Return [x, y] of the center of cell containing provided text 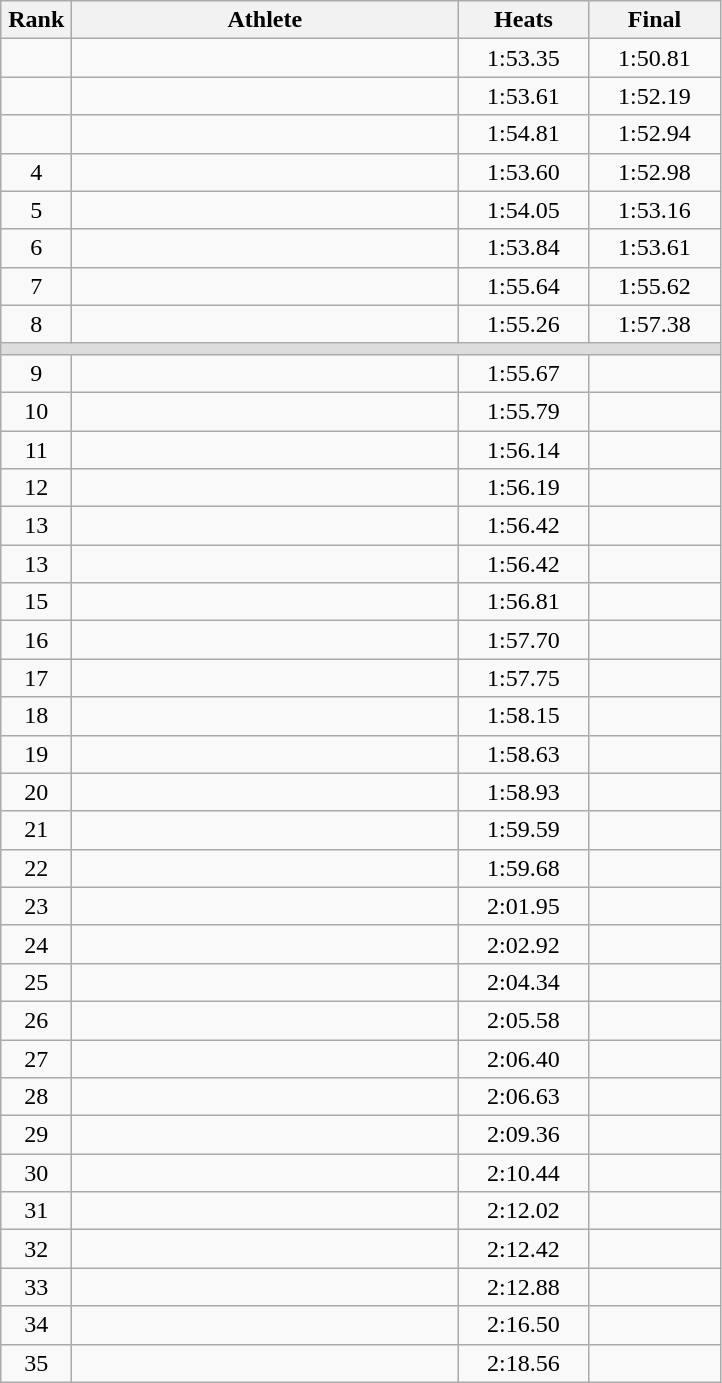
1:58.93 [524, 792]
19 [36, 754]
22 [36, 868]
2:04.34 [524, 982]
2:12.42 [524, 1249]
1:56.19 [524, 488]
18 [36, 716]
2:02.92 [524, 944]
2:01.95 [524, 906]
1:54.05 [524, 210]
29 [36, 1135]
27 [36, 1059]
1:53.35 [524, 58]
32 [36, 1249]
15 [36, 602]
8 [36, 324]
1:56.14 [524, 449]
26 [36, 1020]
1:57.38 [654, 324]
1:54.81 [524, 134]
2:12.88 [524, 1287]
1:58.63 [524, 754]
2:12.02 [524, 1211]
16 [36, 640]
Rank [36, 20]
1:53.84 [524, 248]
34 [36, 1325]
28 [36, 1097]
1:56.81 [524, 602]
Final [654, 20]
1:55.79 [524, 411]
24 [36, 944]
1:52.94 [654, 134]
33 [36, 1287]
10 [36, 411]
5 [36, 210]
Athlete [265, 20]
1:50.81 [654, 58]
1:55.62 [654, 286]
6 [36, 248]
11 [36, 449]
1:53.60 [524, 172]
21 [36, 830]
1:57.70 [524, 640]
2:10.44 [524, 1173]
1:57.75 [524, 678]
2:06.63 [524, 1097]
4 [36, 172]
31 [36, 1211]
1:59.68 [524, 868]
1:55.67 [524, 373]
12 [36, 488]
2:09.36 [524, 1135]
7 [36, 286]
9 [36, 373]
1:52.19 [654, 96]
25 [36, 982]
1:55.26 [524, 324]
17 [36, 678]
1:58.15 [524, 716]
1:53.16 [654, 210]
2:05.58 [524, 1020]
1:52.98 [654, 172]
2:06.40 [524, 1059]
35 [36, 1363]
1:55.64 [524, 286]
20 [36, 792]
2:18.56 [524, 1363]
23 [36, 906]
2:16.50 [524, 1325]
Heats [524, 20]
1:59.59 [524, 830]
30 [36, 1173]
